Determine the (x, y) coordinate at the center of the cell enclosing the given text.  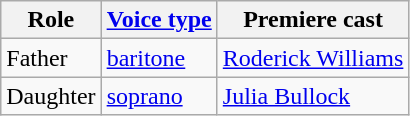
Role (51, 20)
Roderick Williams (313, 58)
Father (51, 58)
Julia Bullock (313, 96)
Voice type (159, 20)
baritone (159, 58)
soprano (159, 96)
Premiere cast (313, 20)
Daughter (51, 96)
